Provide the (X, Y) coordinate of the cell's center where the given text is located.  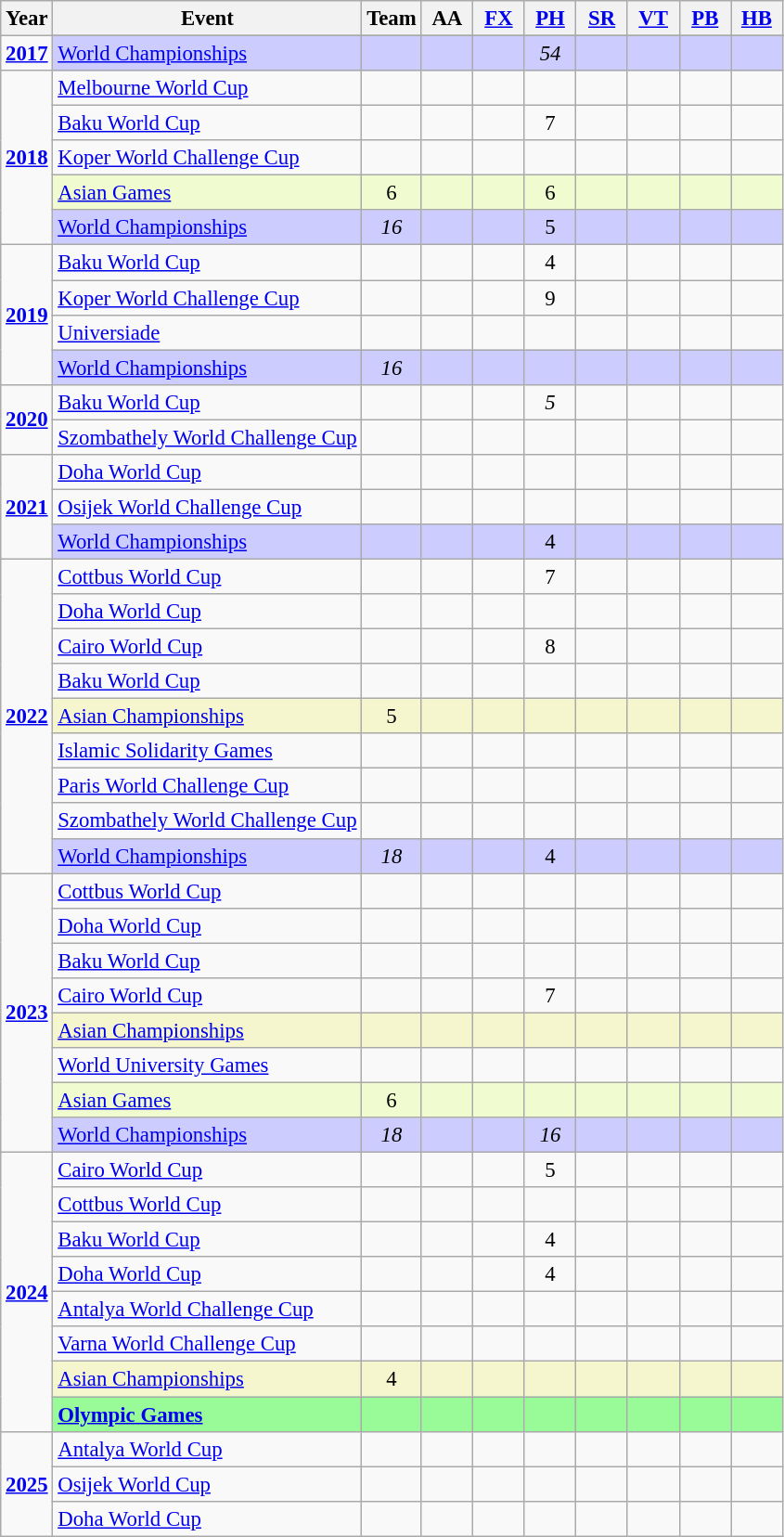
Osijek World Challenge Cup (208, 507)
2018 (27, 158)
2021 (27, 507)
Year (27, 19)
9 (550, 298)
AA (447, 19)
VT (653, 19)
Universiade (208, 332)
HB (757, 19)
Olympic Games (208, 1414)
2022 (27, 716)
Varna World Challenge Cup (208, 1345)
8 (550, 647)
FX (499, 19)
PB (705, 19)
2023 (27, 1014)
2019 (27, 315)
Osijek World Cup (208, 1484)
Antalya World Challenge Cup (208, 1310)
54 (550, 54)
Melbourne World Cup (208, 88)
Islamic Solidarity Games (208, 751)
2020 (27, 420)
World University Games (208, 1066)
Paris World Challenge Cup (208, 786)
Team (392, 19)
Event (208, 19)
PH (550, 19)
2017 (27, 54)
Antalya World Cup (208, 1449)
2025 (27, 1483)
2024 (27, 1292)
SR (602, 19)
